Find where the given text appears and provide that cell's center as (x, y) coordinate. 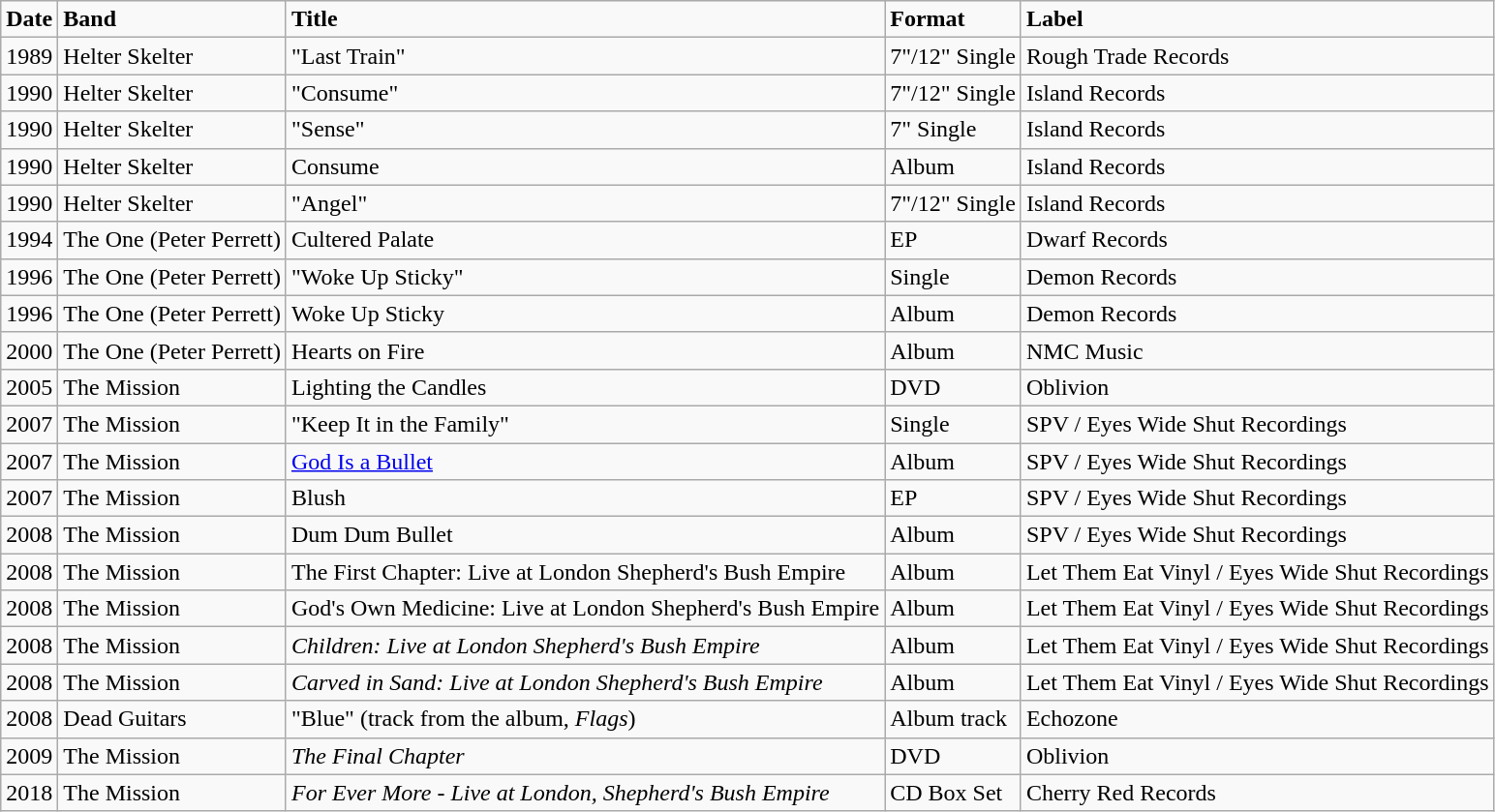
The First Chapter: Live at London Shepherd's Bush Empire (585, 572)
"Consume" (585, 93)
Blush (585, 498)
God Is a Bullet (585, 462)
God's Own Medicine: Live at London Shepherd's Bush Empire (585, 609)
2005 (29, 387)
1989 (29, 56)
"Last Train" (585, 56)
Format (953, 19)
2018 (29, 793)
Dead Guitars (172, 719)
Consume (585, 166)
NMC Music (1257, 350)
Carved in Sand: Live at London Shepherd's Bush Empire (585, 682)
Dum Dum Bullet (585, 535)
Cherry Red Records (1257, 793)
"Sense" (585, 130)
Woke Up Sticky (585, 314)
"Keep It in the Family" (585, 424)
"Angel" (585, 203)
Echozone (1257, 719)
CD Box Set (953, 793)
The Final Chapter (585, 756)
Hearts on Fire (585, 350)
Cultered Palate (585, 240)
Band (172, 19)
Children: Live at London Shepherd's Bush Empire (585, 646)
Rough Trade Records (1257, 56)
Date (29, 19)
1994 (29, 240)
Album track (953, 719)
"Woke Up Sticky" (585, 277)
Title (585, 19)
Lighting the Candles (585, 387)
7" Single (953, 130)
2000 (29, 350)
Label (1257, 19)
Dwarf Records (1257, 240)
2009 (29, 756)
"Blue" (track from the album, Flags) (585, 719)
For Ever More - Live at London, Shepherd's Bush Empire (585, 793)
